Find where the given text appears and provide that cell's center as [X, Y] coordinate. 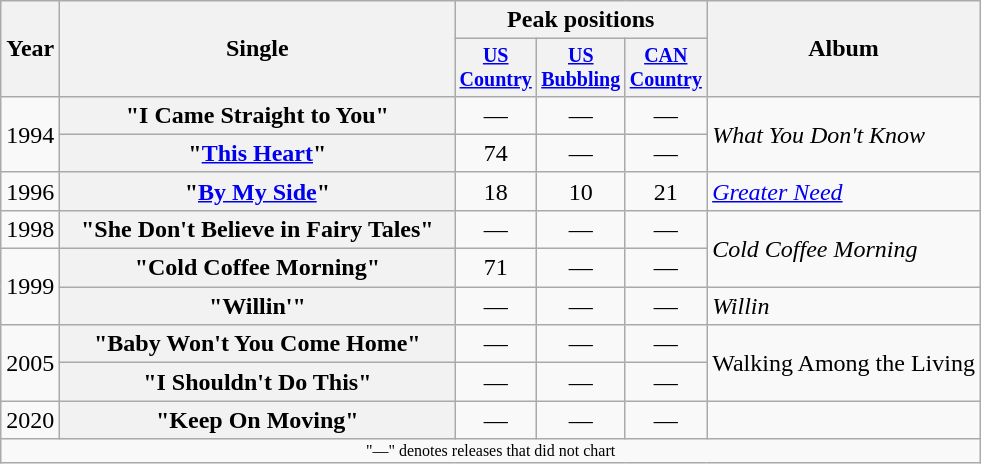
"By My Side" [258, 191]
Walking Among the Living [844, 363]
What You Don't Know [844, 134]
74 [496, 153]
Cold Coffee Morning [844, 248]
Year [30, 49]
1994 [30, 134]
2005 [30, 363]
CAN Country [666, 68]
Willin [844, 306]
"I Shouldn't Do This" [258, 382]
18 [496, 191]
US Bubbling [581, 68]
71 [496, 268]
Peak positions [581, 20]
10 [581, 191]
"Cold Coffee Morning" [258, 268]
"I Came Straight to You" [258, 115]
1999 [30, 287]
US Country [496, 68]
"Baby Won't You Come Home" [258, 344]
"She Don't Believe in Fairy Tales" [258, 229]
"Willin'" [258, 306]
"Keep On Moving" [258, 420]
21 [666, 191]
1996 [30, 191]
Single [258, 49]
Greater Need [844, 191]
"—" denotes releases that did not chart [491, 451]
1998 [30, 229]
Album [844, 49]
2020 [30, 420]
"This Heart" [258, 153]
